Provide the [X, Y] coordinate of the cell's center where the given text is located.  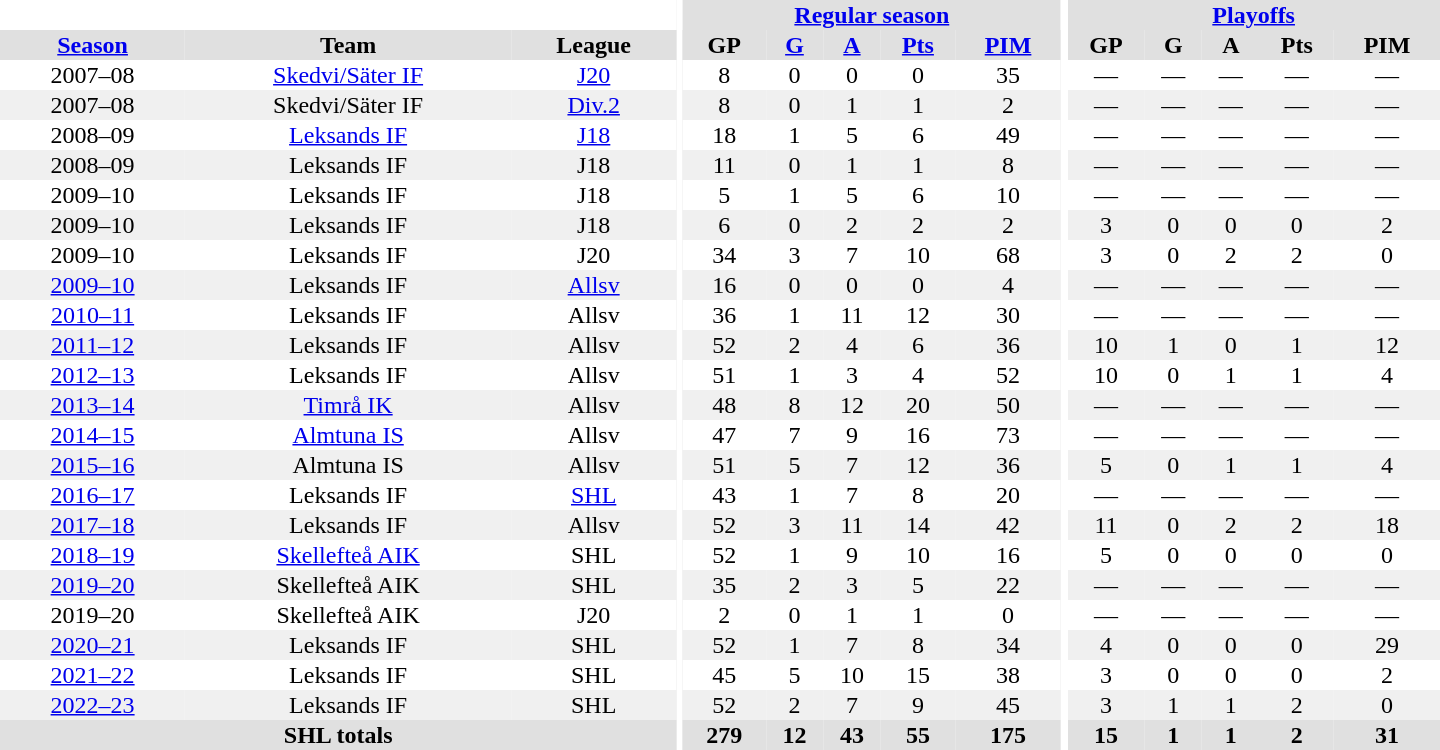
2016–17 [92, 495]
2018–19 [92, 555]
2017–18 [92, 525]
48 [724, 405]
22 [1008, 585]
SHL totals [338, 735]
Timrå IK [348, 405]
Team [348, 45]
Season [92, 45]
29 [1387, 645]
50 [1008, 405]
42 [1008, 525]
2012–13 [92, 375]
Playoffs [1254, 15]
Regular season [872, 15]
2020–21 [92, 645]
68 [1008, 255]
73 [1008, 435]
2011–12 [92, 345]
30 [1008, 315]
2010–11 [92, 315]
2021–22 [92, 675]
279 [724, 735]
2014–15 [92, 435]
175 [1008, 735]
2013–14 [92, 405]
31 [1387, 735]
League [594, 45]
2015–16 [92, 465]
2022–23 [92, 705]
Div.2 [594, 105]
47 [724, 435]
14 [918, 525]
38 [1008, 675]
55 [918, 735]
49 [1008, 135]
